Search for the cell housing the specified text and yield its (X, Y) center coordinate. 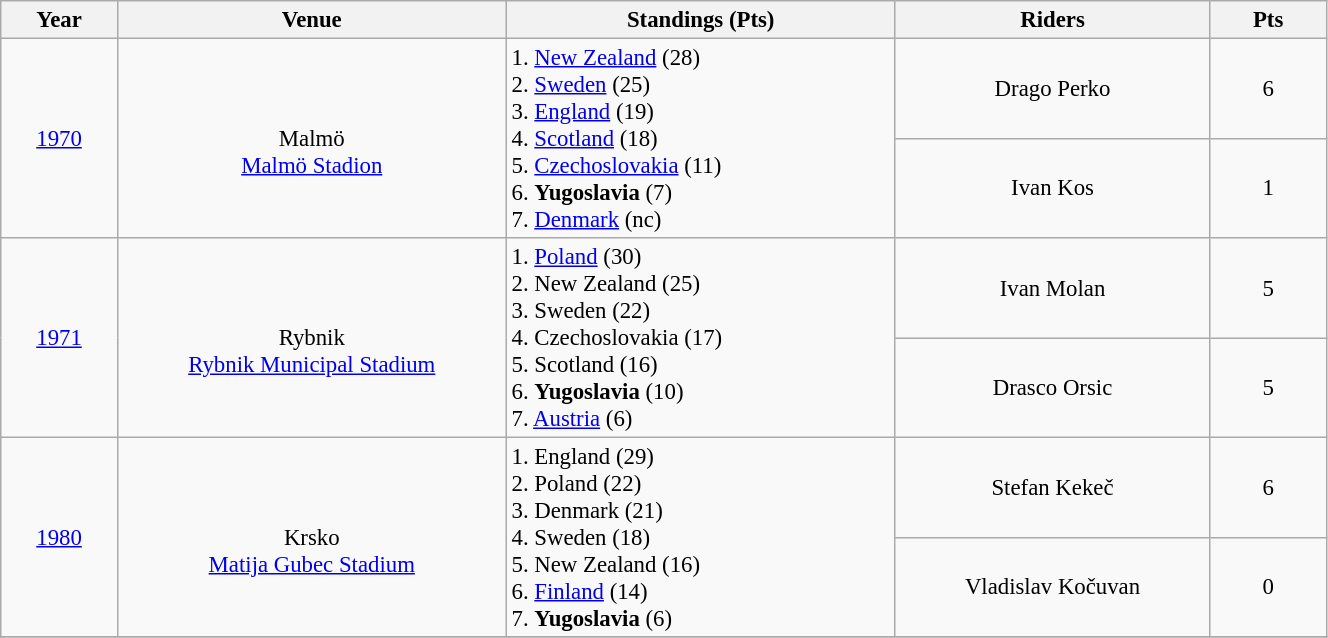
MalmöMalmö Stadion (312, 139)
Year (60, 20)
0 (1268, 588)
1. New Zealand (28) 2. Sweden (25)3. England (19)4. Scotland (18)5. Czechoslovakia (11)6. Yugoslavia (7)7. Denmark (nc) (700, 139)
1. Poland (30)2. New Zealand (25) 3. Sweden (22)4. Czechoslovakia (17)5. Scotland (16)6. Yugoslavia (10)7. Austria (6) (700, 338)
Ivan Molan (1052, 288)
1 (1268, 188)
Ivan Kos (1052, 188)
Pts (1268, 20)
Drasco Orsic (1052, 388)
Drago Perko (1052, 89)
Vladislav Kočuvan (1052, 588)
KrskoMatija Gubec Stadium (312, 538)
RybnikRybnik Municipal Stadium (312, 338)
1970 (60, 139)
Venue (312, 20)
Stefan Kekeč (1052, 488)
1980 (60, 538)
1971 (60, 338)
Standings (Pts) (700, 20)
Riders (1052, 20)
1. England (29)2. Poland (22) 3. Denmark (21)4. Sweden (18)5. New Zealand (16)6. Finland (14)7. Yugoslavia (6) (700, 538)
